Locate the cell with the specified text and output its (x, y) center coordinate. 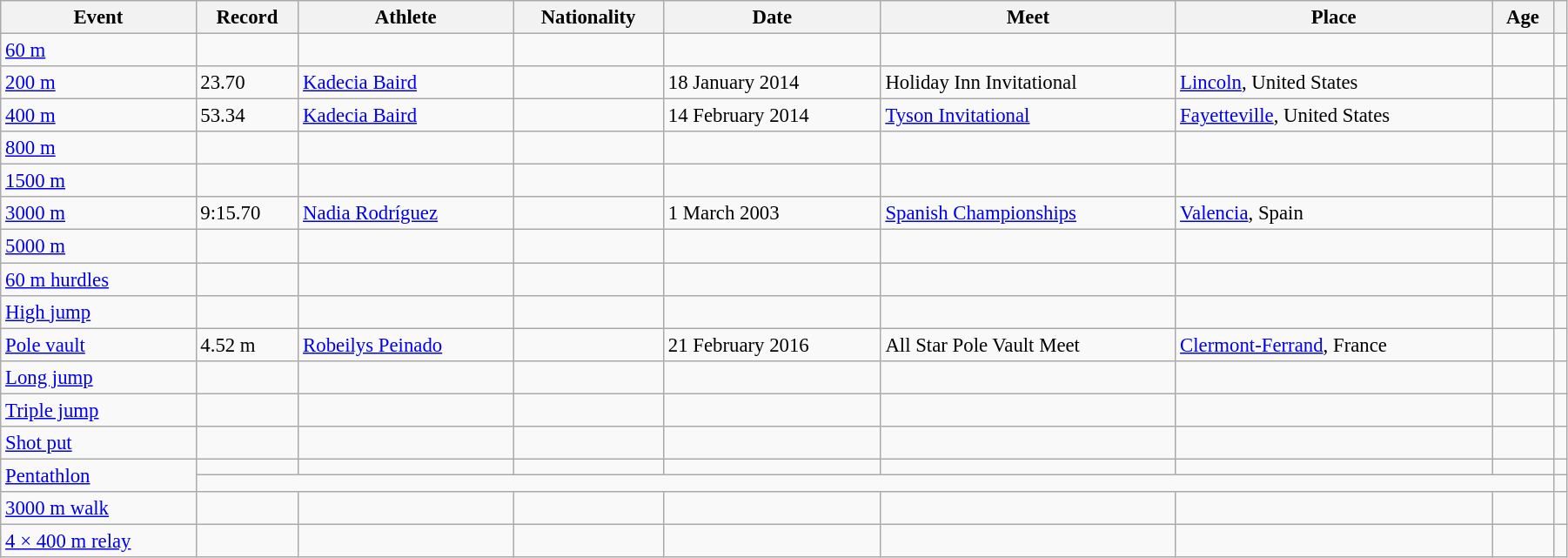
Tyson Invitational (1029, 116)
Place (1334, 17)
Valencia, Spain (1334, 213)
1 March 2003 (772, 213)
Holiday Inn Invitational (1029, 83)
Athlete (405, 17)
60 m (98, 50)
200 m (98, 83)
Pentathlon (98, 475)
800 m (98, 148)
3000 m walk (98, 508)
Long jump (98, 377)
Clermont-Ferrand, France (1334, 345)
Date (772, 17)
Robeilys Peinado (405, 345)
Shot put (98, 443)
53.34 (247, 116)
Pole vault (98, 345)
Nadia Rodríguez (405, 213)
Triple jump (98, 410)
1500 m (98, 181)
21 February 2016 (772, 345)
3000 m (98, 213)
60 m hurdles (98, 279)
9:15.70 (247, 213)
Record (247, 17)
4.52 m (247, 345)
5000 m (98, 246)
18 January 2014 (772, 83)
Age (1523, 17)
Nationality (588, 17)
Event (98, 17)
Fayetteville, United States (1334, 116)
Meet (1029, 17)
4 × 400 m relay (98, 541)
High jump (98, 312)
Spanish Championships (1029, 213)
400 m (98, 116)
23.70 (247, 83)
All Star Pole Vault Meet (1029, 345)
Lincoln, United States (1334, 83)
14 February 2014 (772, 116)
